Return the (x, y) coordinate for the center point of the cell that contains the specified text.  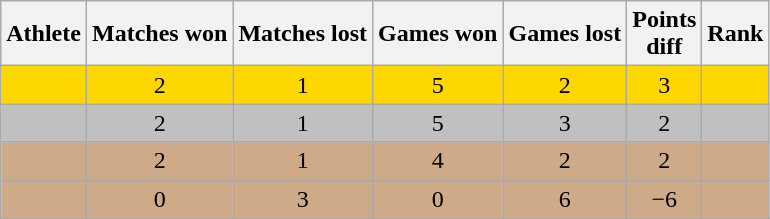
Games won (438, 34)
4 (438, 161)
Rank (736, 34)
−6 (664, 199)
Games lost (565, 34)
Matches lost (303, 34)
Athlete (44, 34)
6 (565, 199)
Pointsdiff (664, 34)
Matches won (159, 34)
